Return (X, Y) of the center of cell containing provided text 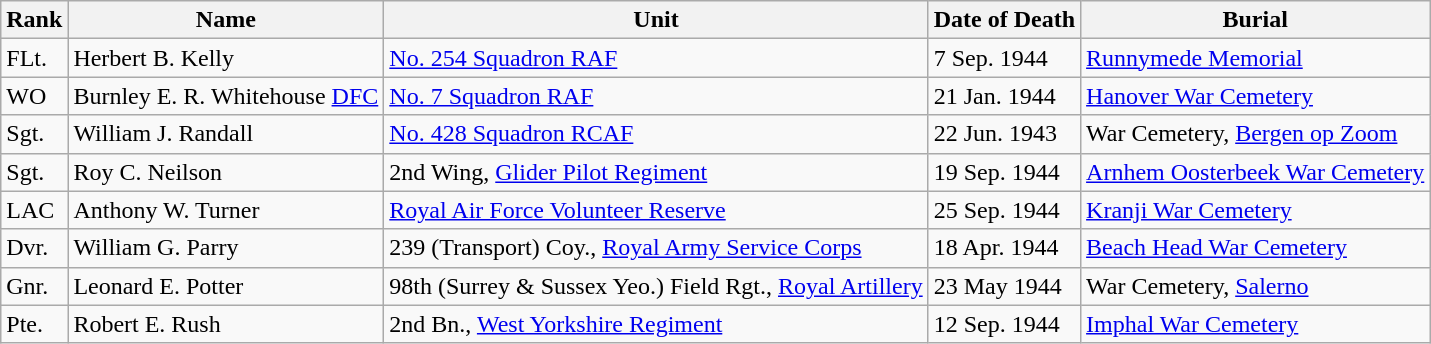
23 May 1944 (1004, 286)
12 Sep. 1944 (1004, 324)
War Cemetery, Salerno (1256, 286)
Anthony W. Turner (226, 210)
Roy C. Neilson (226, 172)
Royal Air Force Volunteer Reserve (656, 210)
Rank (34, 20)
Burnley E. R. Whitehouse DFC (226, 96)
7 Sep. 1944 (1004, 58)
No. 7 Squadron RAF (656, 96)
2nd Wing, Glider Pilot Regiment (656, 172)
No. 254 Squadron RAF (656, 58)
Pte. (34, 324)
Burial (1256, 20)
No. 428 Squadron RCAF (656, 134)
Kranji War Cemetery (1256, 210)
Name (226, 20)
WO (34, 96)
Robert E. Rush (226, 324)
Arnhem Oosterbeek War Cemetery (1256, 172)
18 Apr. 1944 (1004, 248)
98th (Surrey & Sussex Yeo.) Field Rgt., Royal Artillery (656, 286)
Date of Death (1004, 20)
Runnymede Memorial (1256, 58)
21 Jan. 1944 (1004, 96)
Unit (656, 20)
William G. Parry (226, 248)
William J. Randall (226, 134)
Beach Head War Cemetery (1256, 248)
Dvr. (34, 248)
22 Jun. 1943 (1004, 134)
Leonard E. Potter (226, 286)
Imphal War Cemetery (1256, 324)
FLt. (34, 58)
239 (Transport) Coy., Royal Army Service Corps (656, 248)
2nd Bn., West Yorkshire Regiment (656, 324)
Herbert B. Kelly (226, 58)
Hanover War Cemetery (1256, 96)
War Cemetery, Bergen op Zoom (1256, 134)
Gnr. (34, 286)
LAC (34, 210)
25 Sep. 1944 (1004, 210)
19 Sep. 1944 (1004, 172)
